Pinpoint the cell where the given text exists, returning its [X, Y] midpoint coordinate. 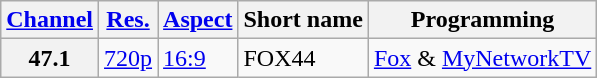
FOX44 [303, 58]
Aspect [198, 20]
16:9 [198, 58]
Programming [482, 20]
Res. [128, 20]
47.1 [50, 58]
Channel [50, 20]
720p [128, 58]
Fox & MyNetworkTV [482, 58]
Short name [303, 20]
